For the text-containing cell, return its midpoint in (x, y) coordinate format. 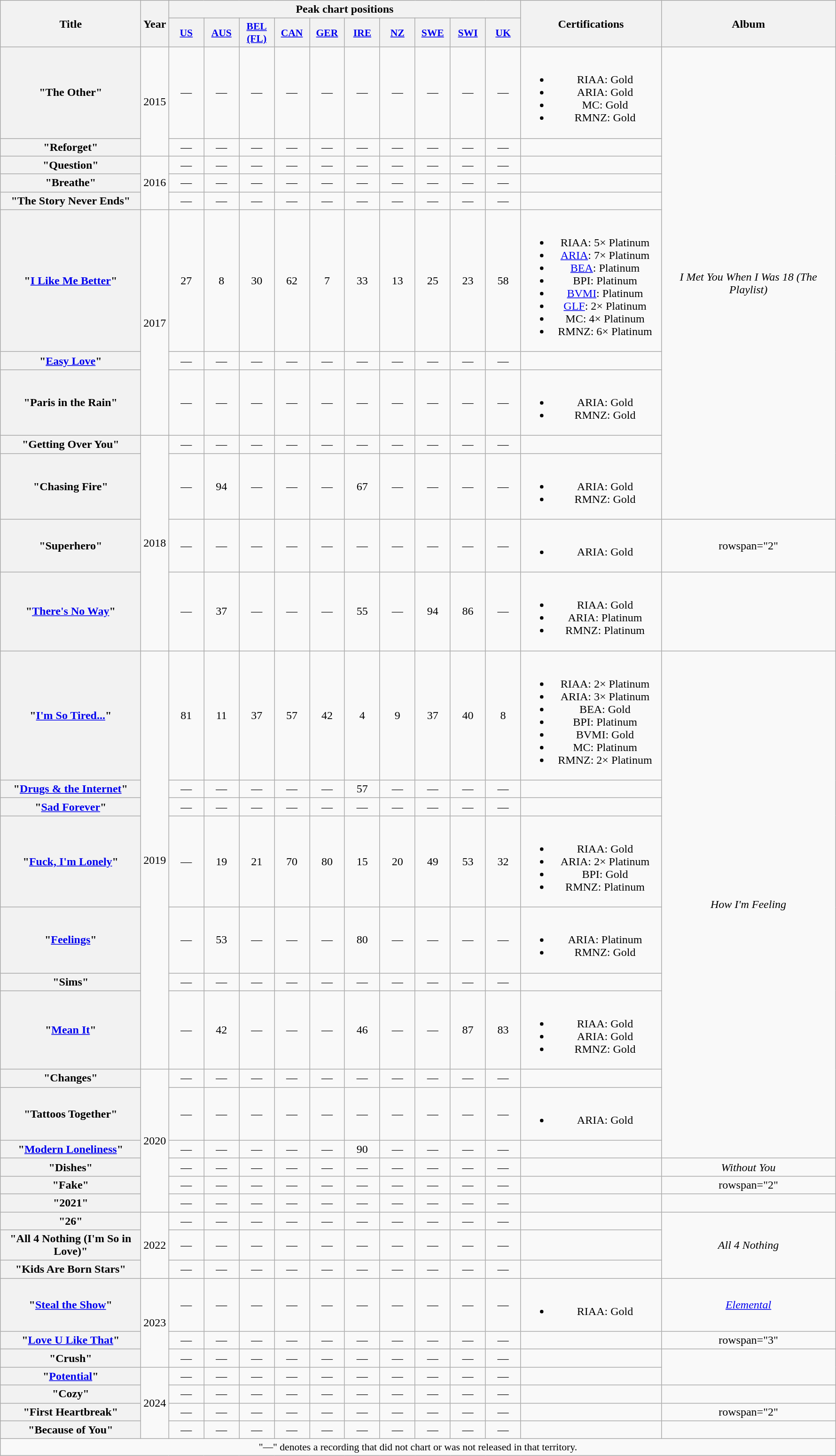
"There's No Way" (70, 612)
RIAA: GoldARIA: PlatinumRMNZ: Platinum (591, 612)
15 (362, 861)
7 (327, 281)
"All 4 Nothing (I'm So in Love)" (70, 1245)
"The Other" (70, 93)
CAN (292, 33)
2020 (155, 1140)
49 (432, 861)
40 (468, 715)
"Sims" (70, 982)
IRE (362, 33)
"Because of You" (70, 1430)
NZ (398, 33)
30 (257, 281)
33 (362, 281)
GER (327, 33)
"2021" (70, 1203)
4 (362, 715)
Elemental (748, 1305)
SWI (468, 33)
Year (155, 23)
"I Like Me Better" (70, 281)
62 (292, 281)
9 (398, 715)
BEL (FL) (257, 33)
"Crush" (70, 1358)
Album (748, 23)
"Changes" (70, 1078)
UK (503, 33)
2016 (155, 183)
20 (398, 861)
ARIA: PlatinumRMNZ: Gold (591, 940)
"The Story Never Ends" (70, 201)
25 (432, 281)
"Easy Love" (70, 360)
rowspan="3" (748, 1340)
AUS (222, 33)
21 (257, 861)
"Steal the Show" (70, 1305)
RIAA: GoldARIA: 2× PlatinumBPI: GoldRMNZ: Platinum (591, 861)
"Tattoos Together" (70, 1114)
"Getting Over You" (70, 444)
13 (398, 281)
RIAA: 5× PlatinumARIA: 7× PlatinumBEA: PlatinumBPI: PlatinumBVMI: PlatinumGLF: 2× PlatinumMC: 4× PlatinumRMNZ: 6× Platinum (591, 281)
2017 (155, 322)
27 (186, 281)
2019 (155, 860)
2024 (155, 1403)
81 (186, 715)
2022 (155, 1245)
"Kids Are Born Stars" (70, 1269)
SWE (432, 33)
"Paris in the Rain" (70, 402)
58 (503, 281)
"Potential" (70, 1376)
RIAA: GoldARIA: GoldRMNZ: Gold (591, 1030)
55 (362, 612)
"Love U Like That" (70, 1340)
"Sad Forever" (70, 807)
87 (468, 1030)
"Fake" (70, 1185)
US (186, 33)
RIAA: GoldARIA: GoldMC: GoldRMNZ: Gold (591, 93)
"I'm So Tired..." (70, 715)
"First Heartbreak" (70, 1412)
"—" denotes a recording that did not chart or was not released in that territory. (418, 1447)
"Superhero" (70, 546)
"Fuck, I'm Lonely" (70, 861)
83 (503, 1030)
"Breathe" (70, 183)
32 (503, 861)
11 (222, 715)
"Feelings" (70, 940)
"Modern Loneliness" (70, 1149)
70 (292, 861)
Without You (748, 1167)
"Drugs & the Internet" (70, 789)
86 (468, 612)
"Question" (70, 165)
Certifications (591, 23)
"Dishes" (70, 1167)
How I'm Feeling (748, 905)
Peak chart positions (345, 9)
Title (70, 23)
"Cozy" (70, 1394)
"26" (70, 1221)
2015 (155, 102)
2018 (155, 543)
90 (362, 1149)
All 4 Nothing (748, 1245)
23 (468, 281)
RIAA: Gold (591, 1305)
19 (222, 861)
"Chasing Fire" (70, 486)
2023 (155, 1323)
46 (362, 1030)
"Mean It" (70, 1030)
RIAA: 2× PlatinumARIA: 3× PlatinumBEA: GoldBPI: PlatinumBVMI: GoldMC: PlatinumRMNZ: 2× Platinum (591, 715)
"Reforget" (70, 147)
67 (362, 486)
I Met You When I Was 18 (The Playlist) (748, 283)
